For the text-containing cell, return its midpoint in (x, y) coordinate format. 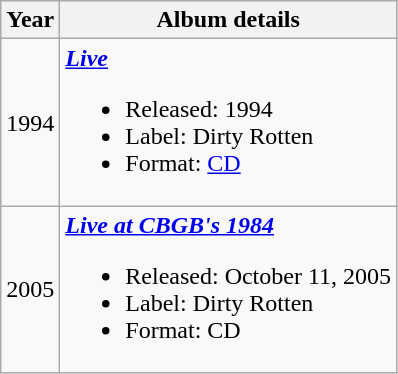
Live at CBGB's 1984Released: October 11, 2005Label: Dirty RottenFormat: CD (228, 290)
Year (30, 20)
2005 (30, 290)
1994 (30, 122)
Album details (228, 20)
LiveReleased: 1994Label: Dirty RottenFormat: CD (228, 122)
